Detect which cell encompasses the target text, then output its [x, y] center coordinate. 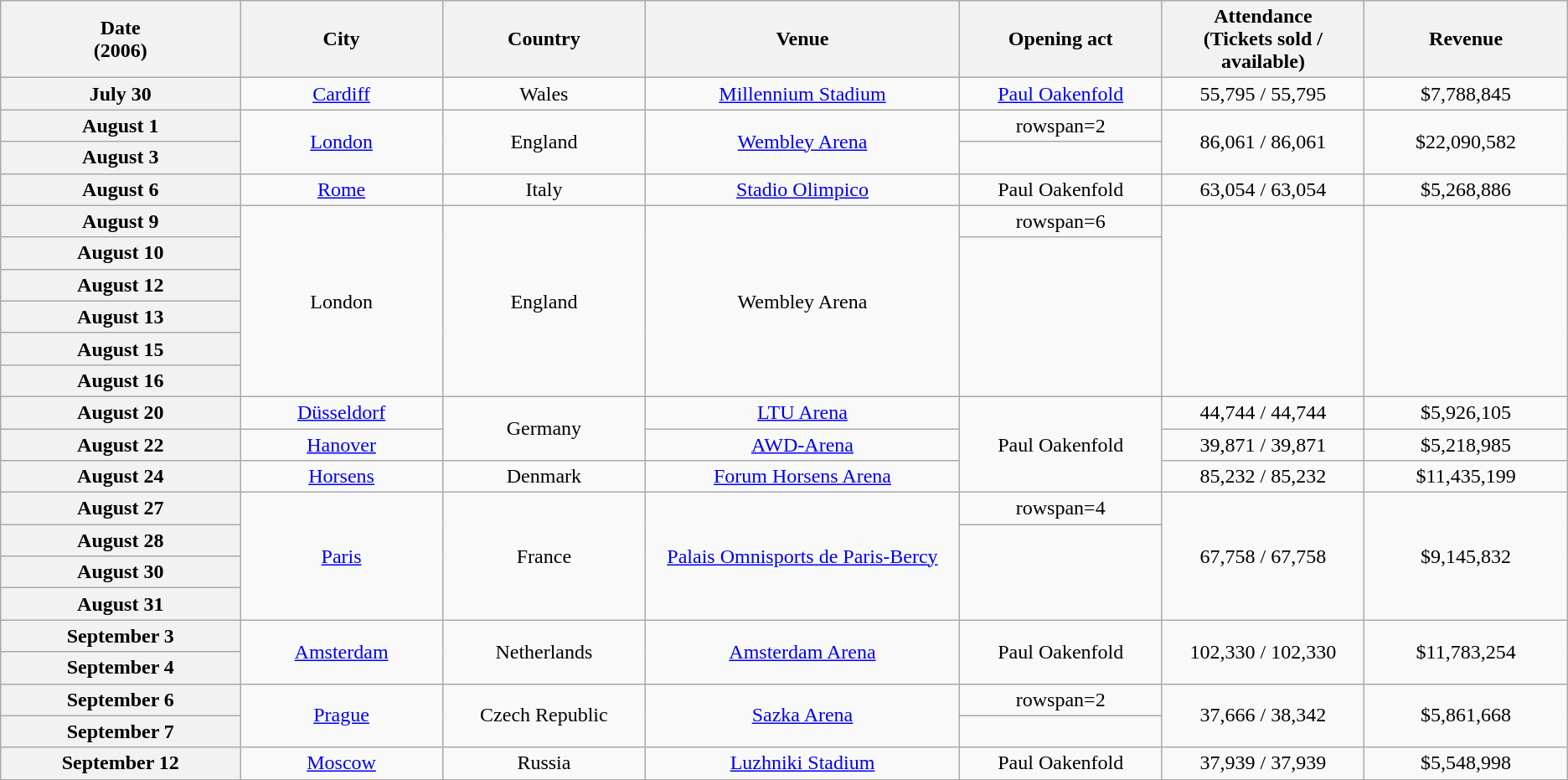
$5,218,985 [1466, 445]
Palais Omnisports de Paris-Bercy [802, 556]
rowspan=6 [1060, 221]
Country [544, 39]
August 31 [121, 604]
$7,788,845 [1466, 94]
August 24 [121, 477]
Sazka Arena [802, 715]
September 4 [121, 668]
July 30 [121, 94]
Opening act [1060, 39]
Millennium Stadium [802, 94]
August 12 [121, 285]
37,666 / 38,342 [1263, 715]
$22,090,582 [1466, 142]
LTU Arena [802, 412]
September 12 [121, 763]
Düsseldorf [342, 412]
$9,145,832 [1466, 556]
Wales [544, 94]
$5,926,105 [1466, 412]
September 3 [121, 636]
Date(2006) [121, 39]
Italy [544, 189]
$11,435,199 [1466, 477]
Horsens [342, 477]
Luzhniki Stadium [802, 763]
63,054 / 63,054 [1263, 189]
September 6 [121, 700]
Stadio Olimpico [802, 189]
$5,268,886 [1466, 189]
August 13 [121, 317]
August 15 [121, 349]
Revenue [1466, 39]
Germany [544, 428]
Russia [544, 763]
67,758 / 67,758 [1263, 556]
Prague [342, 715]
Forum Horsens Arena [802, 477]
86,061 / 86,061 [1263, 142]
$11,783,254 [1466, 652]
August 3 [121, 158]
Amsterdam Arena [802, 652]
Hanover [342, 445]
rowspan=4 [1060, 509]
85,232 / 85,232 [1263, 477]
Paris [342, 556]
August 6 [121, 189]
City [342, 39]
Moscow [342, 763]
44,744 / 44,744 [1263, 412]
Attendance (Tickets sold / available) [1263, 39]
$5,548,998 [1466, 763]
September 7 [121, 731]
August 27 [121, 509]
102,330 / 102,330 [1263, 652]
Venue [802, 39]
August 30 [121, 572]
August 28 [121, 540]
August 1 [121, 126]
37,939 / 37,939 [1263, 763]
$5,861,668 [1466, 715]
Cardiff [342, 94]
August 10 [121, 253]
Netherlands [544, 652]
55,795 / 55,795 [1263, 94]
Czech Republic [544, 715]
August 9 [121, 221]
39,871 / 39,871 [1263, 445]
AWD-Arena [802, 445]
Rome [342, 189]
Amsterdam [342, 652]
France [544, 556]
Denmark [544, 477]
August 22 [121, 445]
August 16 [121, 380]
August 20 [121, 412]
